Capture the cell that displays the provided text and extract its [x, y] central coordinate. 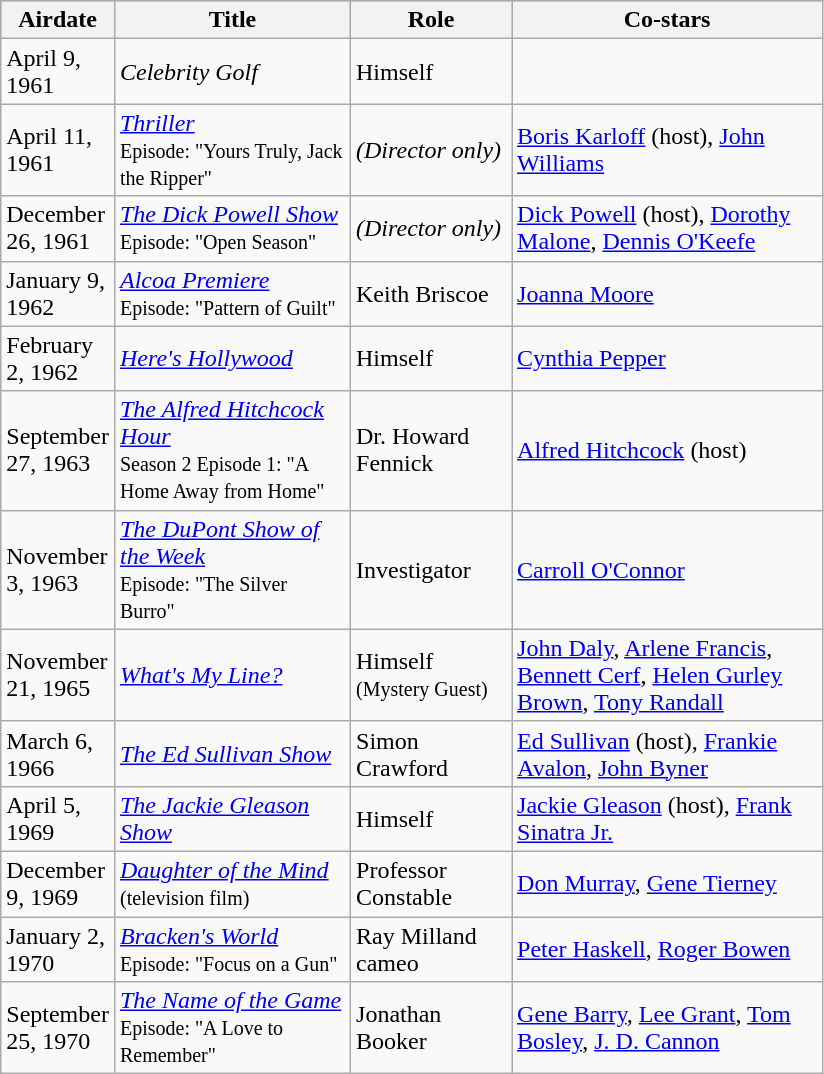
Joanna Moore [668, 294]
Himself(Mystery Guest) [432, 675]
April 9, 1961 [58, 72]
Alfred Hitchcock (host) [668, 450]
Don Murray, Gene Tierney [668, 884]
January 2, 1970 [58, 948]
Carroll O'Connor [668, 570]
Thriller Episode: "Yours Truly, Jack the Ripper" [232, 150]
Jonathan Booker [432, 1028]
Ray Milland cameo [432, 948]
The Name of the Game Episode: "A Love to Remember" [232, 1028]
John Daly, Arlene Francis, Bennett Cerf, Helen Gurley Brown, Tony Randall [668, 675]
Investigator [432, 570]
Gene Barry, Lee Grant, Tom Bosley, J. D. Cannon [668, 1028]
September 27, 1963 [58, 450]
April 11, 1961 [58, 150]
Professor Constable [432, 884]
November 3, 1963 [58, 570]
Keith Briscoe [432, 294]
Ed Sullivan (host), Frankie Avalon, John Byner [668, 754]
The Jackie Gleason Show [232, 818]
Co-stars [668, 20]
The DuPont Show of the Week Episode: "The Silver Burro" [232, 570]
March 6, 1966 [58, 754]
February 2, 1962 [58, 358]
January 9, 1962 [58, 294]
Dick Powell (host), Dorothy Malone, Dennis O'Keefe [668, 228]
The Alfred Hitchcock Hour Season 2 Episode 1: "A Home Away from Home" [232, 450]
Bracken's World Episode: "Focus on a Gun" [232, 948]
The Ed Sullivan Show [232, 754]
Alcoa Premiere Episode: "Pattern of Guilt" [232, 294]
Celebrity Golf [232, 72]
Dr. Howard Fennick [432, 450]
What's My Line? [232, 675]
Role [432, 20]
September 25, 1970 [58, 1028]
April 5, 1969 [58, 818]
Jackie Gleason (host), Frank Sinatra Jr. [668, 818]
Boris Karloff (host), John Williams [668, 150]
December 9, 1969 [58, 884]
December 26, 1961 [58, 228]
Here's Hollywood [232, 358]
Title [232, 20]
Daughter of the Mind(television film) [232, 884]
Airdate [58, 20]
Simon Crawford [432, 754]
The Dick Powell Show Episode: "Open Season" [232, 228]
Peter Haskell, Roger Bowen [668, 948]
November 21, 1965 [58, 675]
Cynthia Pepper [668, 358]
